Detect which cell encompasses the target text, then output its [X, Y] center coordinate. 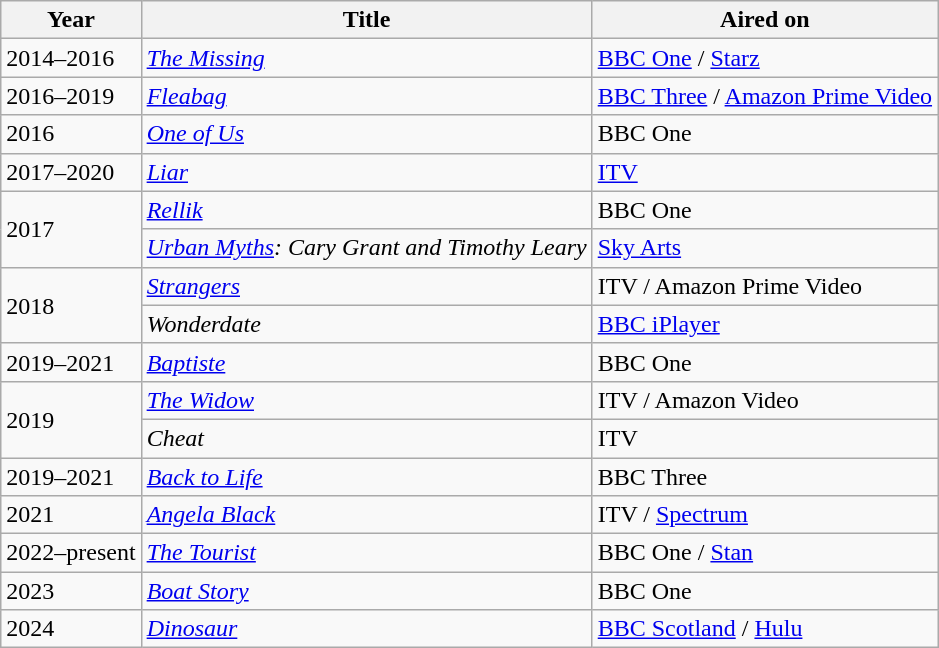
2023 [71, 591]
Aired on [764, 20]
BBC iPlayer [764, 324]
Liar [366, 172]
2017 [71, 229]
ITV / Amazon Video [764, 400]
Urban Myths: Cary Grant and Timothy Leary [366, 248]
One of Us [366, 134]
BBC One / Stan [764, 553]
Angela Black [366, 515]
BBC Three [764, 477]
Boat Story [366, 591]
Year [71, 20]
BBC One / Starz [764, 58]
Strangers [366, 286]
2014–2016 [71, 58]
2017–2020 [71, 172]
ITV / Spectrum [764, 515]
BBC Three / Amazon Prime Video [764, 96]
Dinosaur [366, 629]
2021 [71, 515]
Cheat [366, 438]
2016–2019 [71, 96]
2022–present [71, 553]
Fleabag [366, 96]
Wonderdate [366, 324]
The Missing [366, 58]
ITV / Amazon Prime Video [764, 286]
The Tourist [366, 553]
Rellik [366, 210]
The Widow [366, 400]
2024 [71, 629]
BBC Scotland / Hulu [764, 629]
2019 [71, 419]
2018 [71, 305]
Baptiste [366, 362]
2016 [71, 134]
Title [366, 20]
Back to Life [366, 477]
Sky Arts [764, 248]
